Provide the [X, Y] coordinate of the cell's center where the given text is located.  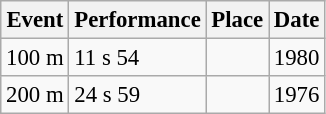
100 m [35, 58]
200 m [35, 95]
Place [237, 20]
24 s 59 [138, 95]
11 s 54 [138, 58]
Date [296, 20]
Performance [138, 20]
Event [35, 20]
1980 [296, 58]
1976 [296, 95]
